Search for the cell housing the specified text and yield its (X, Y) center coordinate. 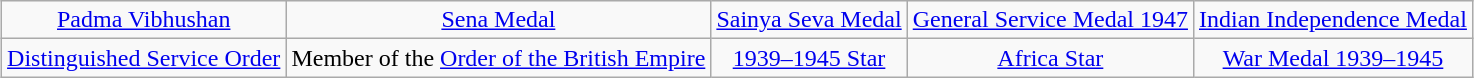
Indian Independence Medal (1332, 20)
Member of the Order of the British Empire (498, 58)
Africa Star (1050, 58)
Sena Medal (498, 20)
Sainya Seva Medal (809, 20)
1939–1945 Star (809, 58)
Padma Vibhushan (144, 20)
Distinguished Service Order (144, 58)
War Medal 1939–1945 (1332, 58)
General Service Medal 1947 (1050, 20)
